Locate the cell with the specified text and output its [x, y] center coordinate. 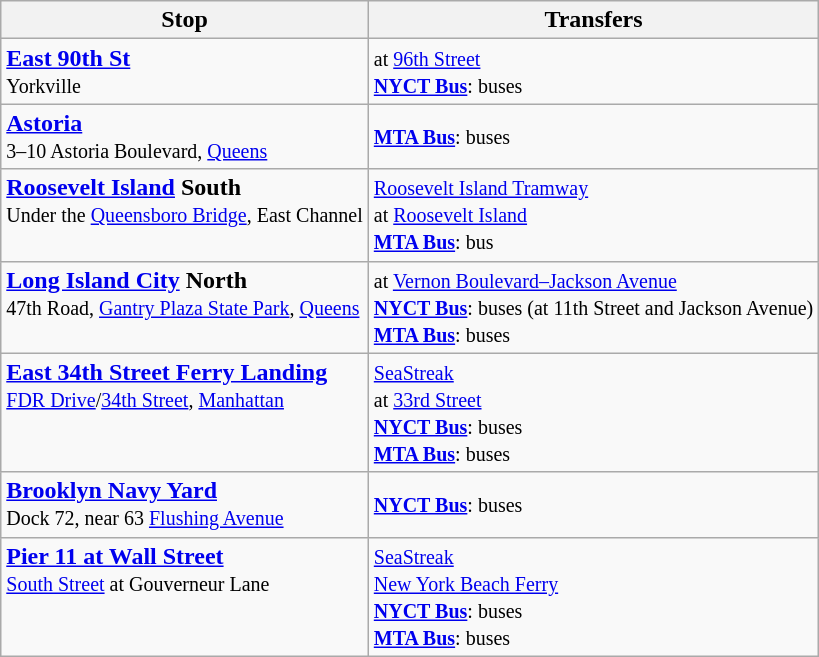
at 96th StreetNYCT Bus: buses [593, 72]
Stop [185, 20]
Astoria3–10 Astoria Boulevard, Queens [185, 136]
NYCT Bus: buses [593, 504]
at Vernon Boulevard–Jackson Avenue NYCT Bus: buses (at 11th Street and Jackson Avenue)MTA Bus: buses [593, 307]
Long Island City North47th Road, Gantry Plaza State Park, Queens [185, 307]
Brooklyn Navy YardDock 72, near 63 Flushing Avenue [185, 504]
MTA Bus: buses [593, 136]
East 90th StYorkville [185, 72]
East 34th Street Ferry LandingFDR Drive/34th Street, Manhattan [185, 412]
Pier 11 at Wall StreetSouth Street at Gouverneur Lane [185, 596]
SeaStreakNew York Beach FerryNYCT Bus: buses MTA Bus: buses [593, 596]
Roosevelt Island SouthUnder the Queensboro Bridge, East Channel [185, 215]
Roosevelt Island Tramway at Roosevelt IslandMTA Bus: bus [593, 215]
SeaStreak at 33rd StreetNYCT Bus: buses MTA Bus: buses [593, 412]
Transfers [593, 20]
